For the text-containing cell, return its midpoint in (X, Y) coordinate format. 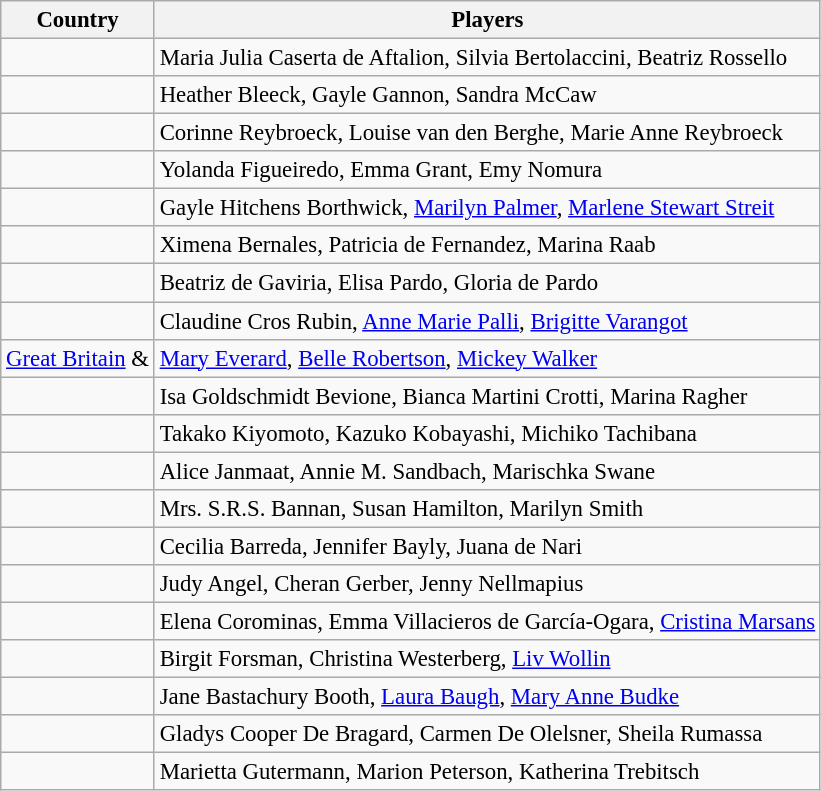
Cecilia Barreda, Jennifer Bayly, Juana de Nari (487, 546)
Mary Everard, Belle Robertson, Mickey Walker (487, 358)
Country (78, 20)
Mrs. S.R.S. Bannan, Susan Hamilton, Marilyn Smith (487, 509)
Corinne Reybroeck, Louise van den Berghe, Marie Anne Reybroeck (487, 133)
Gayle Hitchens Borthwick, Marilyn Palmer, Marlene Stewart Streit (487, 208)
Birgit Forsman, Christina Westerberg, Liv Wollin (487, 659)
Players (487, 20)
Marietta Gutermann, Marion Peterson, Katherina Trebitsch (487, 772)
Beatriz de Gaviria, Elisa Pardo, Gloria de Pardo (487, 283)
Maria Julia Caserta de Aftalion, Silvia Bertolaccini, Beatriz Rossello (487, 58)
Isa Goldschmidt Bevione, Bianca Martini Crotti, Marina Ragher (487, 396)
Heather Bleeck, Gayle Gannon, Sandra McCaw (487, 95)
Great Britain & (78, 358)
Ximena Bernales, Patricia de Fernandez, Marina Raab (487, 245)
Gladys Cooper De Bragard, Carmen De Olelsner, Sheila Rumassa (487, 734)
Claudine Cros Rubin, Anne Marie Palli, Brigitte Varangot (487, 321)
Jane Bastachury Booth, Laura Baugh, Mary Anne Budke (487, 697)
Judy Angel, Cheran Gerber, Jenny Nellmapius (487, 584)
Takako Kiyomoto, Kazuko Kobayashi, Michiko Tachibana (487, 433)
Elena Corominas, Emma Villacieros de García-Ogara, Cristina Marsans (487, 621)
Yolanda Figueiredo, Emma Grant, Emy Nomura (487, 170)
Alice Janmaat, Annie M. Sandbach, Marischka Swane (487, 471)
